Determine the (X, Y) coordinate at the center of the cell enclosing the given text.  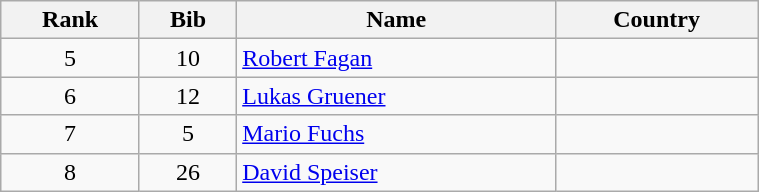
Country (657, 20)
26 (188, 172)
12 (188, 96)
8 (70, 172)
Name (396, 20)
6 (70, 96)
David Speiser (396, 172)
Bib (188, 20)
10 (188, 58)
7 (70, 134)
Mario Fuchs (396, 134)
Lukas Gruener (396, 96)
Rank (70, 20)
Robert Fagan (396, 58)
